Scan for the cell matching the given text and deliver its (X, Y) coordinate at center. 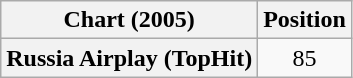
Chart (2005) (130, 20)
85 (305, 58)
Russia Airplay (TopHit) (130, 58)
Position (305, 20)
